For the text-containing cell, return its midpoint in [x, y] coordinate format. 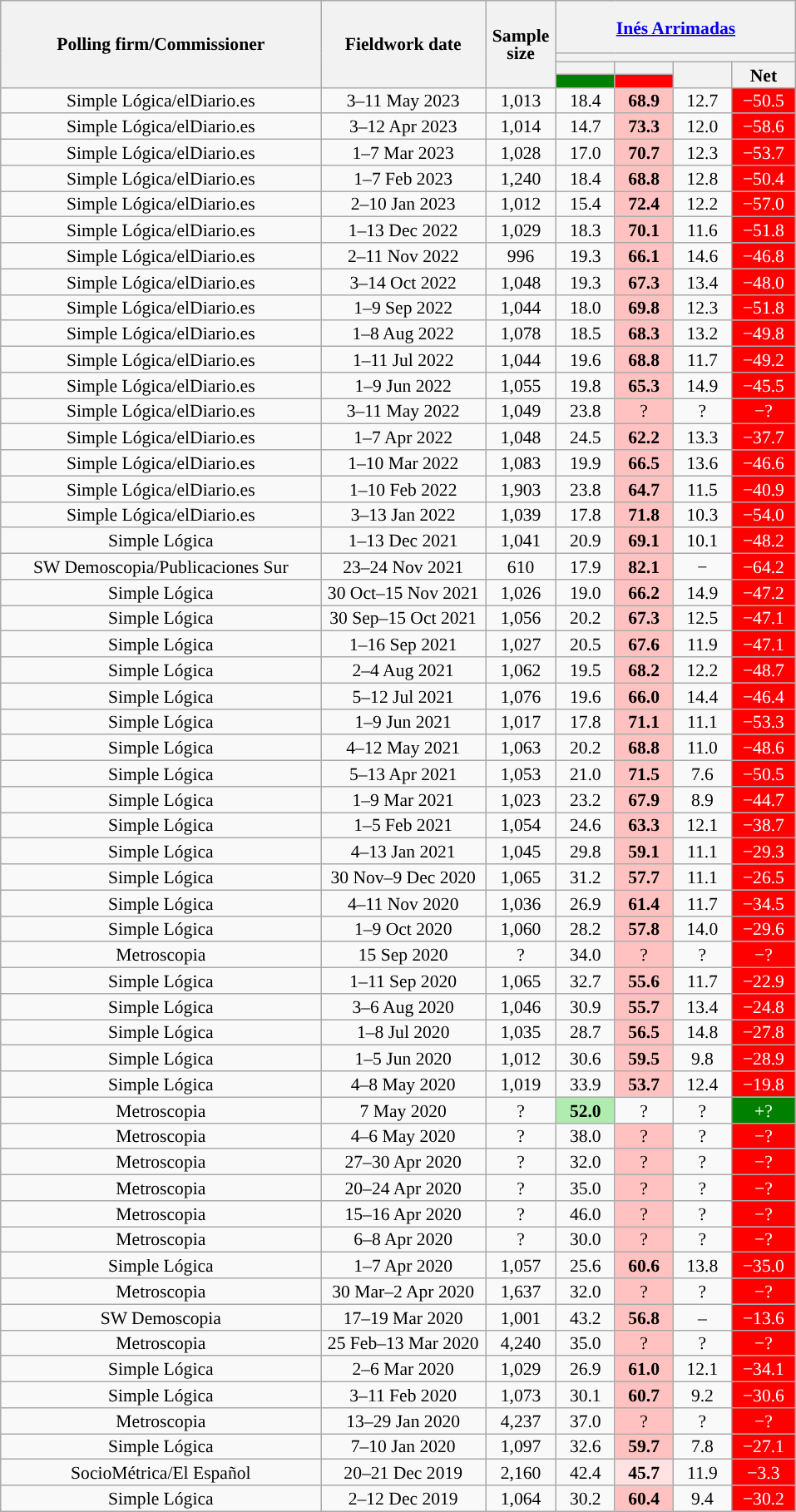
56.5 [644, 1033]
20–21 Dec 2019 [403, 1472]
1,060 [521, 928]
70.1 [644, 230]
32.6 [586, 1447]
3–11 May 2023 [403, 100]
4–12 May 2021 [403, 749]
−48.6 [764, 749]
−48.0 [764, 281]
68.3 [644, 334]
1,041 [521, 541]
1–9 Sep 2022 [403, 308]
57.8 [644, 928]
10.1 [702, 541]
1,014 [521, 126]
−26.5 [764, 877]
30 Mar–2 Apr 2020 [403, 1291]
1–9 Mar 2021 [403, 800]
4–8 May 2020 [403, 1085]
−29.6 [764, 928]
43.2 [586, 1317]
−57.0 [764, 205]
9.4 [702, 1499]
1–9 Jun 2022 [403, 386]
38.0 [586, 1136]
1,055 [521, 386]
82.1 [644, 567]
23–24 Nov 2021 [403, 567]
37.0 [586, 1421]
1–13 Dec 2021 [403, 541]
25.6 [586, 1266]
−34.1 [764, 1369]
17.0 [586, 153]
3–12 Apr 2023 [403, 126]
−24.8 [764, 1006]
53.7 [644, 1085]
−3.3 [764, 1472]
30 Oct–15 Nov 2021 [403, 592]
60.4 [644, 1499]
3–11 May 2022 [403, 411]
1,028 [521, 153]
3–11 Feb 2020 [403, 1396]
19.9 [586, 462]
4–6 May 2020 [403, 1136]
66.2 [644, 592]
20–24 Apr 2020 [403, 1188]
67.6 [644, 644]
4–13 Jan 2021 [403, 852]
−27.1 [764, 1447]
1–9 Jun 2021 [403, 722]
13.8 [702, 1266]
13.6 [702, 462]
66.0 [644, 695]
17.9 [586, 567]
+? [764, 1109]
20.5 [586, 644]
30.6 [586, 1058]
1–10 Feb 2022 [403, 489]
−58.6 [764, 126]
46.0 [586, 1214]
1,056 [521, 619]
Polling firm/Commissioner [161, 44]
−29.3 [764, 852]
30.0 [586, 1239]
2–12 Dec 2019 [403, 1499]
−53.3 [764, 722]
59.5 [644, 1058]
67.9 [644, 800]
−54.0 [764, 514]
20.9 [586, 541]
−30.2 [764, 1499]
23.2 [586, 800]
SW Demoscopia [161, 1317]
71.8 [644, 514]
1,001 [521, 1317]
13.2 [702, 334]
13.3 [702, 437]
28.7 [586, 1033]
Sample size [521, 44]
1–8 Jul 2020 [403, 1033]
10.3 [702, 514]
1–7 Feb 2023 [403, 178]
63.3 [644, 825]
24.5 [586, 437]
7.8 [702, 1447]
73.3 [644, 126]
1,078 [521, 334]
15 Sep 2020 [403, 955]
1,054 [521, 825]
9.2 [702, 1396]
−19.8 [764, 1085]
1,045 [521, 852]
19.8 [586, 386]
2–10 Jan 2023 [403, 205]
34.0 [586, 955]
−53.7 [764, 153]
29.8 [586, 852]
1,073 [521, 1396]
1,064 [521, 1499]
1,039 [521, 514]
996 [521, 256]
−13.6 [764, 1317]
12.5 [702, 619]
30.2 [586, 1499]
70.7 [644, 153]
1–10 Mar 2022 [403, 462]
52.0 [586, 1109]
1–13 Dec 2022 [403, 230]
1–7 Apr 2020 [403, 1266]
18.0 [586, 308]
15–16 Apr 2020 [403, 1214]
7–10 Jan 2020 [403, 1447]
−45.5 [764, 386]
61.4 [644, 903]
64.7 [644, 489]
21.0 [586, 773]
5–12 Jul 2021 [403, 695]
2–6 Mar 2020 [403, 1369]
−28.9 [764, 1058]
1,083 [521, 462]
1,903 [521, 489]
1,035 [521, 1033]
1–8 Aug 2022 [403, 334]
13–29 Jan 2020 [403, 1421]
−38.7 [764, 825]
3–13 Jan 2022 [403, 514]
1–5 Jun 2020 [403, 1058]
−37.7 [764, 437]
2,160 [521, 1472]
71.1 [644, 722]
28.2 [586, 928]
1,019 [521, 1085]
14.0 [702, 928]
1,637 [521, 1291]
1,017 [521, 722]
71.5 [644, 773]
−27.8 [764, 1033]
45.7 [644, 1472]
1,240 [521, 178]
1–11 Sep 2020 [403, 981]
57.7 [644, 877]
55.6 [644, 981]
1,036 [521, 903]
30 Nov–9 Dec 2020 [403, 877]
1,057 [521, 1266]
Net [764, 75]
2–4 Aug 2021 [403, 670]
−40.9 [764, 489]
SW Demoscopia/Publicaciones Sur [161, 567]
−46.6 [764, 462]
−46.8 [764, 256]
11.6 [702, 230]
66.1 [644, 256]
59.7 [644, 1447]
7 May 2020 [403, 1109]
11.0 [702, 749]
19.5 [586, 670]
9.8 [702, 1058]
8.9 [702, 800]
1,097 [521, 1447]
14.4 [702, 695]
3–14 Oct 2022 [403, 281]
15.4 [586, 205]
60.6 [644, 1266]
5–13 Apr 2021 [403, 773]
1–11 Jul 2022 [403, 359]
1–7 Mar 2023 [403, 153]
Fieldwork date [403, 44]
60.7 [644, 1396]
18.3 [586, 230]
12.8 [702, 178]
68.9 [644, 100]
17–19 Mar 2020 [403, 1317]
−50.4 [764, 178]
− [702, 567]
1,053 [521, 773]
4–11 Nov 2020 [403, 903]
610 [521, 567]
61.0 [644, 1369]
66.5 [644, 462]
1,076 [521, 695]
−64.2 [764, 567]
2–11 Nov 2022 [403, 256]
−22.9 [764, 981]
69.8 [644, 308]
6–8 Apr 2020 [403, 1239]
11.5 [702, 489]
7.6 [702, 773]
−44.7 [764, 800]
65.3 [644, 386]
1–9 Oct 2020 [403, 928]
SocioMétrica/El Español [161, 1472]
42.4 [586, 1472]
−47.2 [764, 592]
33.9 [586, 1085]
30 Sep–15 Oct 2021 [403, 619]
19.0 [586, 592]
25 Feb–13 Mar 2020 [403, 1342]
Inés Arrimadas [676, 27]
−34.5 [764, 903]
−49.2 [764, 359]
1–7 Apr 2022 [403, 437]
−49.8 [764, 334]
56.8 [644, 1317]
59.1 [644, 852]
1,046 [521, 1006]
30.1 [586, 1396]
32.7 [586, 981]
1,062 [521, 670]
30.9 [586, 1006]
69.1 [644, 541]
62.2 [644, 437]
14.6 [702, 256]
72.4 [644, 205]
−48.2 [764, 541]
12.0 [702, 126]
4,237 [521, 1421]
14.8 [702, 1033]
55.7 [644, 1006]
−30.6 [764, 1396]
12.4 [702, 1085]
27–30 Apr 2020 [403, 1163]
1,049 [521, 411]
4,240 [521, 1342]
−48.7 [764, 670]
1,013 [521, 100]
68.2 [644, 670]
14.7 [586, 126]
1,026 [521, 592]
– [702, 1317]
1,023 [521, 800]
18.5 [586, 334]
1–16 Sep 2021 [403, 644]
3–6 Aug 2020 [403, 1006]
1–5 Feb 2021 [403, 825]
−46.4 [764, 695]
31.2 [586, 877]
12.7 [702, 100]
1,027 [521, 644]
−35.0 [764, 1266]
1,063 [521, 749]
24.6 [586, 825]
